Find where the given text appears and provide that cell's center as [x, y] coordinate. 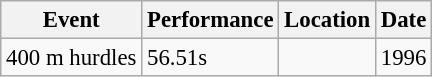
1996 [403, 58]
Date [403, 20]
Event [72, 20]
400 m hurdles [72, 58]
Performance [210, 20]
Location [328, 20]
56.51s [210, 58]
